Pinpoint the cell where the given text exists, returning its (X, Y) midpoint coordinate. 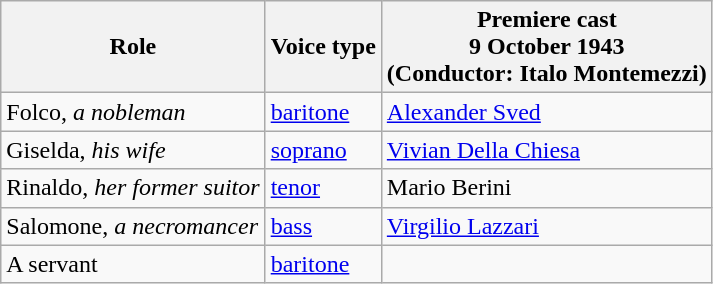
soprano (323, 150)
Premiere cast9 October 1943(Conductor: Italo Montemezzi) (546, 47)
Voice type (323, 47)
Mario Berini (546, 188)
tenor (323, 188)
Rinaldo, her former suitor (133, 188)
Giselda, his wife (133, 150)
Alexander Sved (546, 112)
Vivian Della Chiesa (546, 150)
Role (133, 47)
A servant (133, 264)
Virgilio Lazzari (546, 226)
Salomone, a necromancer (133, 226)
bass (323, 226)
Folco, a nobleman (133, 112)
